Locate the cell with the specified text and output its [X, Y] center coordinate. 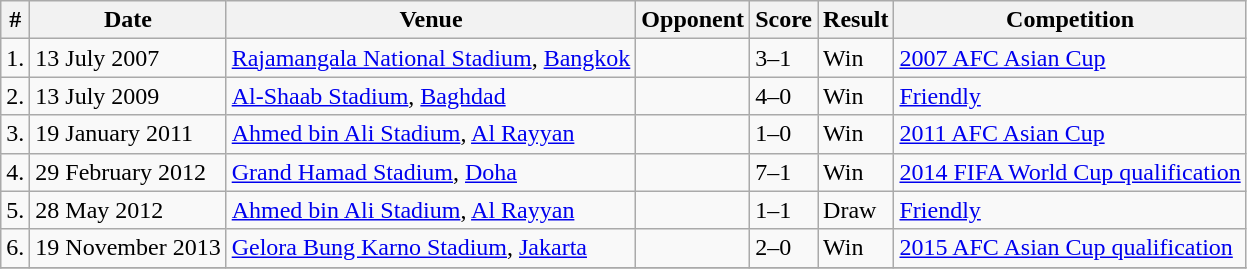
3–1 [784, 58]
1–1 [784, 210]
4. [16, 172]
Result [856, 20]
Rajamangala National Stadium, Bangkok [431, 58]
19 November 2013 [128, 248]
1–0 [784, 134]
Competition [1070, 20]
13 July 2007 [128, 58]
2. [16, 96]
# [16, 20]
Al-Shaab Stadium, Baghdad [431, 96]
2007 AFC Asian Cup [1070, 58]
28 May 2012 [128, 210]
1. [16, 58]
3. [16, 134]
6. [16, 248]
19 January 2011 [128, 134]
2015 AFC Asian Cup qualification [1070, 248]
Gelora Bung Karno Stadium, Jakarta [431, 248]
5. [16, 210]
7–1 [784, 172]
Score [784, 20]
Draw [856, 210]
29 February 2012 [128, 172]
2–0 [784, 248]
Date [128, 20]
2011 AFC Asian Cup [1070, 134]
Opponent [693, 20]
4–0 [784, 96]
Venue [431, 20]
Grand Hamad Stadium, Doha [431, 172]
2014 FIFA World Cup qualification [1070, 172]
13 July 2009 [128, 96]
